Return the (x, y) coordinate for the center point of the cell that contains the specified text.  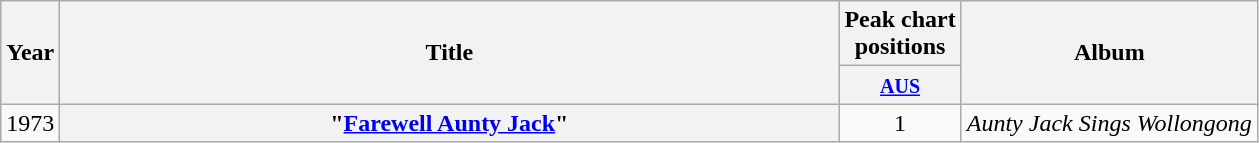
Year (30, 52)
1 (900, 123)
Title (450, 52)
Album (1109, 52)
Aunty Jack Sings Wollongong (1109, 123)
AUS (900, 85)
1973 (30, 123)
Peak chartpositions (900, 34)
"Farewell Aunty Jack" (450, 123)
